Detect which cell encompasses the target text, then output its (X, Y) center coordinate. 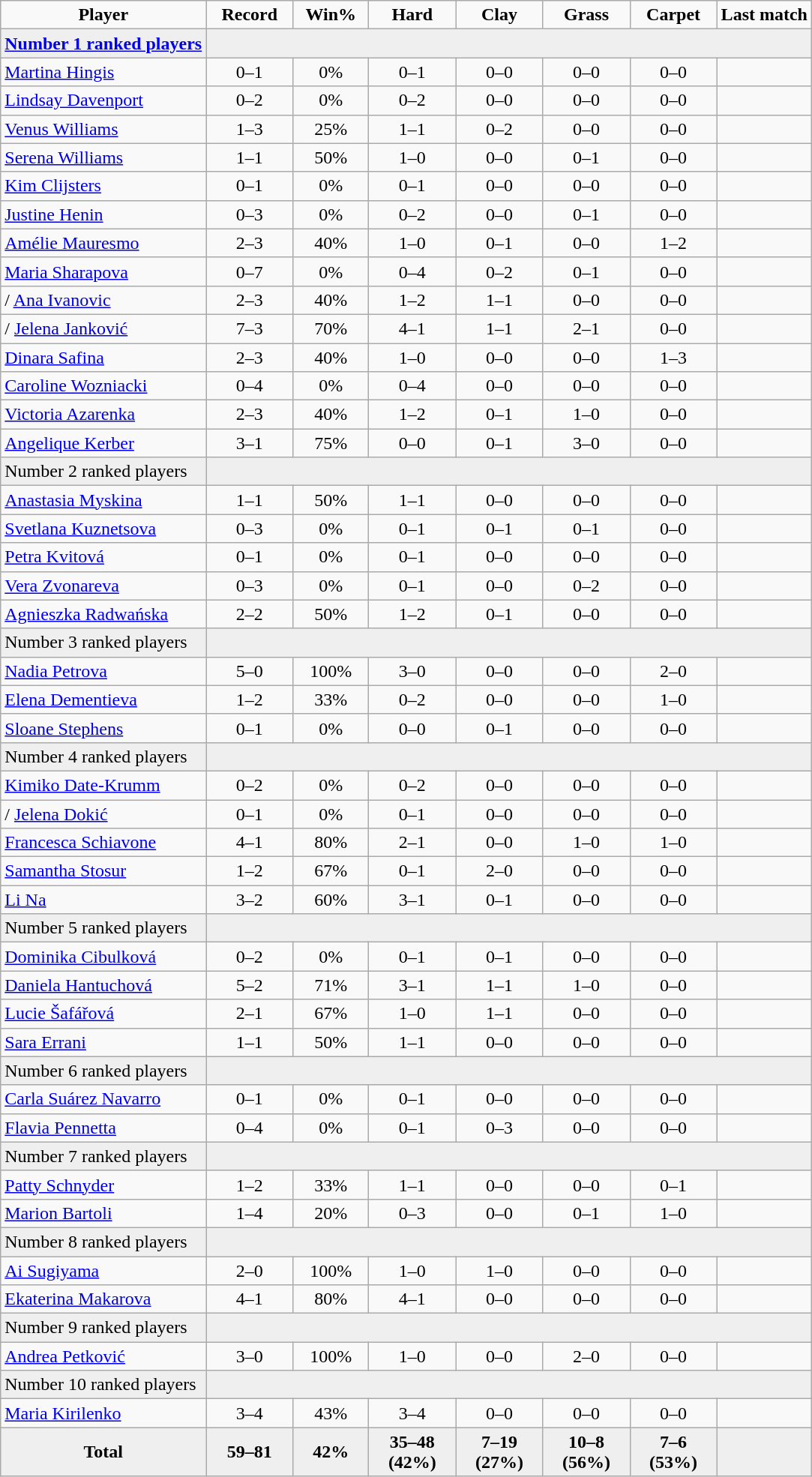
10–8 (56%) (586, 1452)
Nadia Petrova (103, 671)
Marion Bartoli (103, 1213)
5–0 (250, 671)
Carpet (673, 15)
Victoria Azarenka (103, 415)
Svetlana Kuznetsova (103, 529)
42% (331, 1452)
Dominika Cibulková (103, 957)
1–4 (250, 1213)
Win% (331, 15)
Anastasia Myskina (103, 500)
3–2 (250, 900)
Sloane Stephens (103, 728)
59–81 (250, 1452)
Number 7 ranked players (103, 1156)
Kimiko Date-Krumm (103, 785)
7–3 (250, 328)
Last match (764, 15)
7–6 (53%) (673, 1452)
Hard (412, 15)
Number 10 ranked players (103, 1385)
20% (331, 1213)
Venus Williams (103, 129)
Li Na (103, 900)
Record (250, 15)
Sara Errani (103, 1042)
71% (331, 985)
Serena Williams (103, 157)
2–2 (250, 614)
43% (331, 1413)
Number 1 ranked players (103, 43)
Angelique Kerber (103, 443)
Total (103, 1452)
Justine Henin (103, 214)
Maria Sharapova (103, 271)
Daniela Hantuchová (103, 985)
Caroline Wozniacki (103, 386)
70% (331, 328)
Ai Sugiyama (103, 1271)
/ Jelena Janković (103, 328)
Number 6 ranked players (103, 1071)
Ekaterina Makarova (103, 1299)
Amélie Mauresmo (103, 243)
Lindsay Davenport (103, 100)
25% (331, 129)
Maria Kirilenko (103, 1413)
35–48 (42%) (412, 1452)
Petra Kvitová (103, 557)
Francesca Schiavone (103, 843)
60% (331, 900)
Grass (586, 15)
Agnieszka Radwańska (103, 614)
Lucie Šafářová (103, 1014)
0–7 (250, 271)
Vera Zvonareva (103, 586)
Player (103, 15)
Kim Clijsters (103, 186)
Carla Suárez Navarro (103, 1099)
5–2 (250, 985)
Clay (499, 15)
Number 9 ranked players (103, 1328)
Samantha Stosur (103, 871)
/ Ana Ivanovic (103, 300)
Flavia Pennetta (103, 1128)
Number 4 ranked players (103, 756)
Andrea Petković (103, 1356)
Number 8 ranked players (103, 1242)
Dinara Safina (103, 358)
75% (331, 443)
Number 3 ranked players (103, 643)
Number 5 ranked players (103, 928)
Patty Schnyder (103, 1185)
Elena Dementieva (103, 700)
/ Jelena Dokić (103, 813)
7–19 (27%) (499, 1452)
Martina Hingis (103, 72)
Number 2 ranked players (103, 472)
